Scan for the cell matching the given text and deliver its [X, Y] coordinate at center. 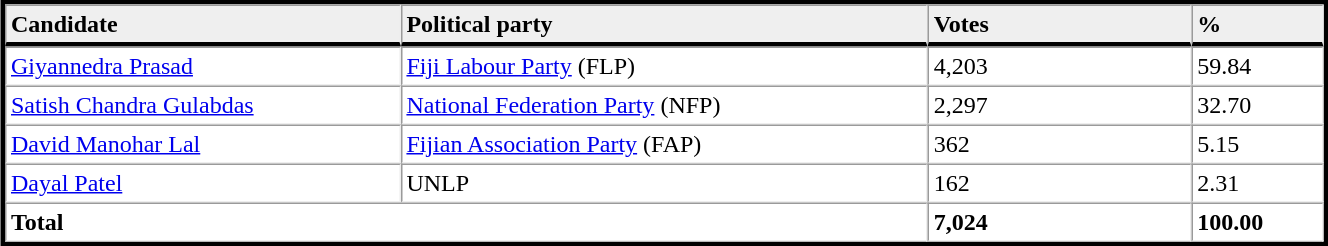
Political party [664, 25]
32.70 [1257, 106]
100.00 [1257, 222]
UNLP [664, 184]
59.84 [1257, 66]
5.15 [1257, 144]
Giyannedra Prasad [202, 66]
Satish Chandra Gulabdas [202, 106]
David Manohar Lal [202, 144]
2.31 [1257, 184]
4,203 [1060, 66]
Dayal Patel [202, 184]
Candidate [202, 25]
Fijian Association Party (FAP) [664, 144]
362 [1060, 144]
162 [1060, 184]
Total [466, 222]
% [1257, 25]
Fiji Labour Party (FLP) [664, 66]
7,024 [1060, 222]
National Federation Party (NFP) [664, 106]
2,297 [1060, 106]
Votes [1060, 25]
